Pinpoint the cell where the given text exists, returning its [x, y] midpoint coordinate. 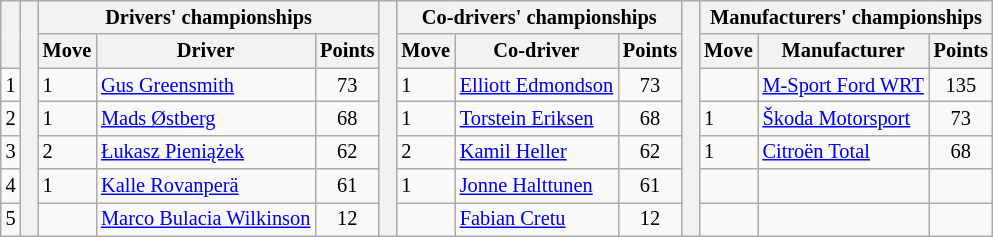
Manufacturer [844, 51]
Co-drivers' championships [539, 17]
3 [11, 152]
Škoda Motorsport [844, 118]
5 [11, 219]
Manufacturers' championships [846, 17]
Mads Østberg [206, 118]
Łukasz Pieniążek [206, 152]
Gus Greensmith [206, 85]
4 [11, 186]
Drivers' championships [209, 17]
Citroën Total [844, 152]
Torstein Eriksen [536, 118]
135 [961, 85]
Fabian Cretu [536, 219]
Co-driver [536, 51]
Elliott Edmondson [536, 85]
Kalle Rovanperä [206, 186]
M-Sport Ford WRT [844, 85]
Kamil Heller [536, 152]
Marco Bulacia Wilkinson [206, 219]
Driver [206, 51]
Jonne Halttunen [536, 186]
